Pinpoint the cell where the given text exists, returning its (X, Y) midpoint coordinate. 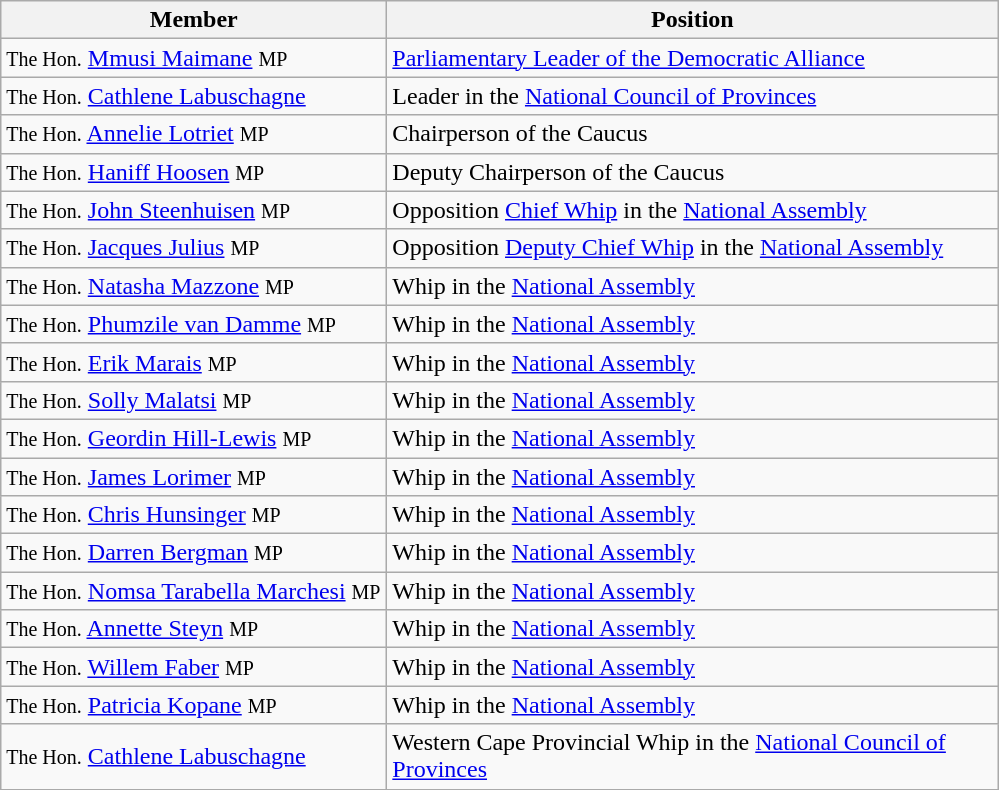
Opposition Chief Whip in the National Assembly (692, 210)
The Hon. Phumzile van Damme MP (194, 324)
Western Cape Provincial Whip in the National Council of Provinces (692, 756)
Deputy Chairperson of the Caucus (692, 172)
The Hon. Willem Faber MP (194, 667)
The Hon. Annette Steyn MP (194, 629)
The Hon. Jacques Julius MP (194, 248)
Opposition Deputy Chief Whip in the National Assembly (692, 248)
The Hon. James Lorimer MP (194, 477)
The Hon. Annelie Lotriet MP (194, 134)
The Hon. Natasha Mazzone MP (194, 286)
The Hon. Haniff Hoosen MP (194, 172)
The Hon. Mmusi Maimane MP (194, 58)
The Hon. Erik Marais MP (194, 362)
Position (692, 20)
Parliamentary Leader of the Democratic Alliance (692, 58)
The Hon. Geordin Hill-Lewis MP (194, 438)
The Hon. John Steenhuisen MP (194, 210)
The Hon. Nomsa Tarabella Marchesi MP (194, 591)
The Hon. Darren Bergman MP (194, 553)
Leader in the National Council of Provinces (692, 96)
The Hon. Patricia Kopane MP (194, 705)
Chairperson of the Caucus (692, 134)
Member (194, 20)
The Hon. Chris Hunsinger MP (194, 515)
The Hon. Solly Malatsi MP (194, 400)
